Return [x, y] of the center of cell containing provided text 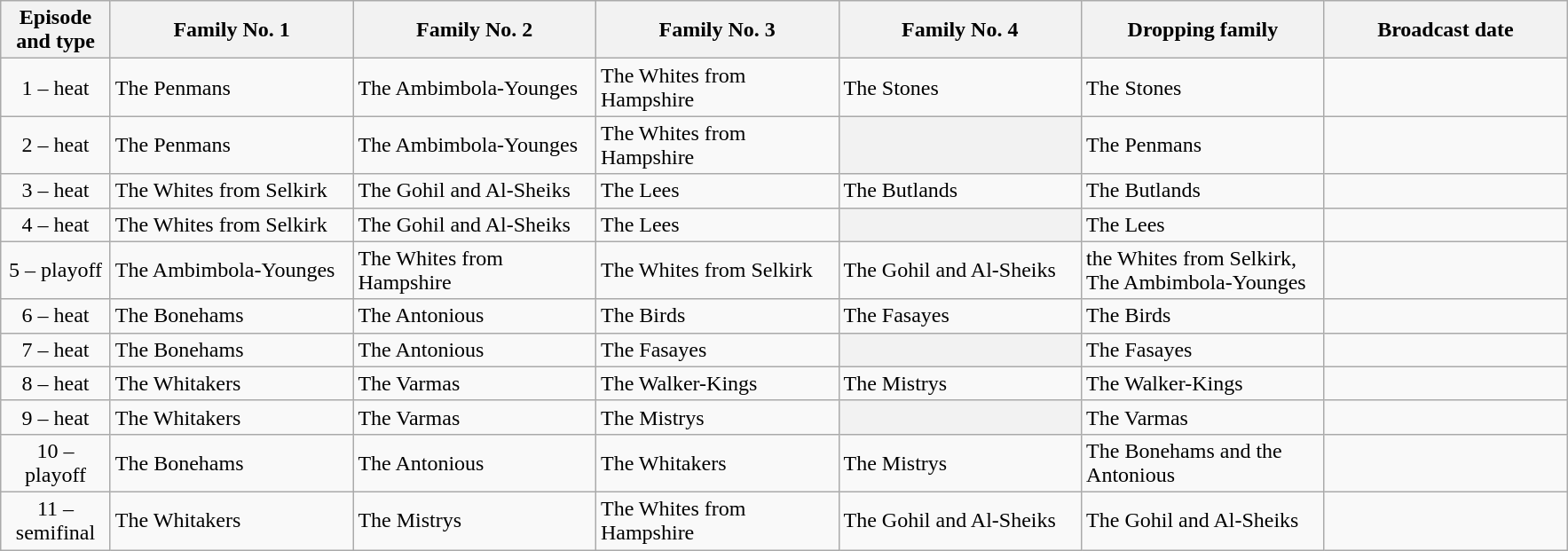
5 – playoff [56, 270]
9 – heat [56, 417]
Family No. 1 [232, 30]
8 – heat [56, 383]
Family No. 2 [475, 30]
The Bonehams and the Antonious [1203, 463]
6 – heat [56, 316]
4 – heat [56, 224]
Family No. 4 [960, 30]
3 – heat [56, 191]
11 – semifinal [56, 520]
7 – heat [56, 350]
Broadcast date [1446, 30]
2 – heat [56, 146]
Family No. 3 [717, 30]
Dropping family [1203, 30]
Episode and type [56, 30]
10 – playoff [56, 463]
1 – heat [56, 87]
the Whites from Selkirk, The Ambimbola-Younges [1203, 270]
